Extract the (X, Y) coordinate from the center of the cell holding the provided text.  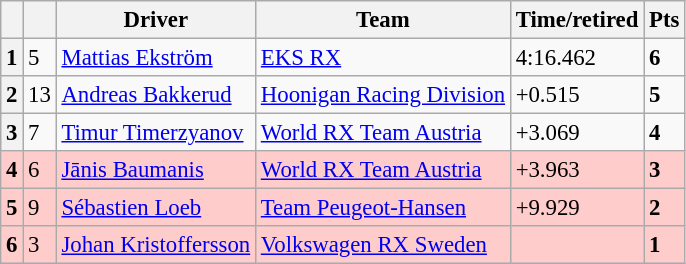
+3.069 (576, 133)
Team Peugeot-Hansen (382, 208)
EKS RX (382, 58)
Pts (664, 20)
Johan Kristoffersson (156, 245)
Time/retired (576, 20)
Andreas Bakkerud (156, 95)
13 (40, 95)
+9.929 (576, 208)
Team (382, 20)
Sébastien Loeb (156, 208)
+0.515 (576, 95)
Mattias Ekström (156, 58)
7 (40, 133)
Timur Timerzyanov (156, 133)
9 (40, 208)
Volkswagen RX Sweden (382, 245)
Hoonigan Racing Division (382, 95)
Jānis Baumanis (156, 170)
+3.963 (576, 170)
4:16.462 (576, 58)
Driver (156, 20)
